Pinpoint the cell where the given text exists, returning its [x, y] midpoint coordinate. 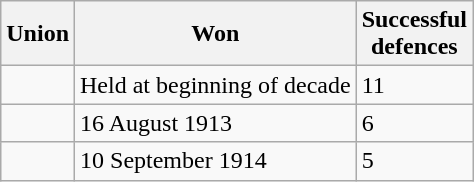
Held at beginning of decade [216, 85]
5 [414, 161]
Won [216, 34]
Successfuldefences [414, 34]
10 September 1914 [216, 161]
16 August 1913 [216, 123]
Union [38, 34]
11 [414, 85]
6 [414, 123]
